Return the [x, y] coordinate for the center point of the cell that contains the specified text.  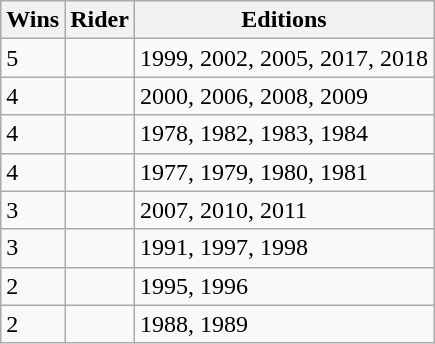
Rider [100, 20]
1988, 1989 [284, 324]
Editions [284, 20]
1991, 1997, 1998 [284, 248]
1995, 1996 [284, 286]
2007, 2010, 2011 [284, 210]
Wins [33, 20]
5 [33, 58]
2000, 2006, 2008, 2009 [284, 96]
1999, 2002, 2005, 2017, 2018 [284, 58]
1977, 1979, 1980, 1981 [284, 172]
1978, 1982, 1983, 1984 [284, 134]
